Determine the (x, y) coordinate at the center of the cell enclosing the given text.  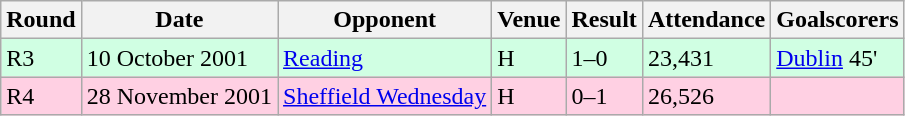
Attendance (706, 20)
26,526 (706, 96)
R4 (41, 96)
Sheffield Wednesday (385, 96)
28 November 2001 (179, 96)
Round (41, 20)
1–0 (604, 58)
Reading (385, 58)
R3 (41, 58)
Result (604, 20)
Opponent (385, 20)
Date (179, 20)
Goalscorers (838, 20)
0–1 (604, 96)
Venue (529, 20)
23,431 (706, 58)
Dublin 45' (838, 58)
10 October 2001 (179, 58)
